From the cell containing the given text, extract its center point as (x, y) coordinate. 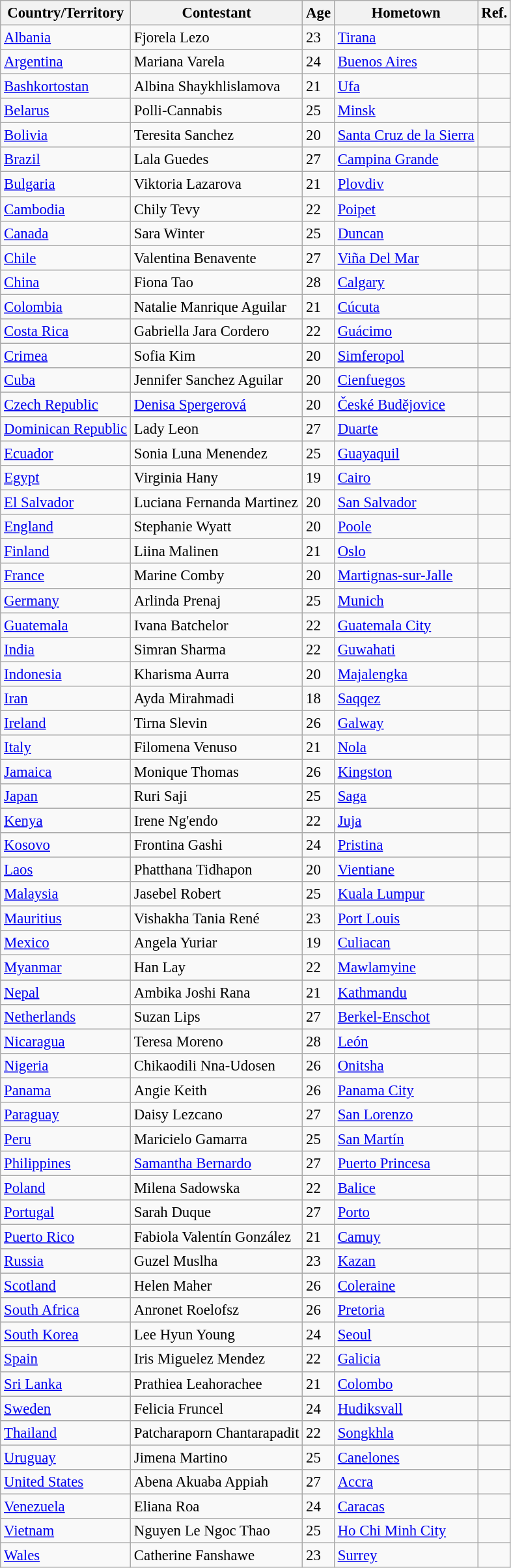
Netherlands (66, 1016)
Philippines (66, 1164)
Guayaquil (406, 454)
San Lorenzo (406, 1115)
Surrey (406, 1555)
Egypt (66, 478)
India (66, 649)
South Korea (66, 1335)
Cambodia (66, 209)
Viña Del Mar (406, 258)
Fiona Tao (217, 282)
Japan (66, 796)
Fabiola Valentín González (217, 1237)
Tirna Slevin (217, 723)
Cuba (66, 380)
Irene Ng'endo (217, 821)
Ivana Batchelor (217, 625)
Stephanie Wyatt (217, 527)
Juja (406, 821)
Liina Malinen (217, 552)
Myanmar (66, 968)
Patcharaporn Chantarapadit (217, 1433)
Teresa Moreno (217, 1041)
Cienfuegos (406, 380)
Luciana Fernanda Martinez (217, 503)
Vientiane (406, 870)
Caracas (406, 1506)
Milena Sadowska (217, 1188)
Lady Leon (217, 429)
Onitsha (406, 1065)
France (66, 576)
Coleraine (406, 1286)
Mariana Varela (217, 62)
Belarus (66, 111)
Natalie Manrique Aguilar (217, 307)
England (66, 527)
Martignas-sur-Jalle (406, 576)
Galway (406, 723)
Plovdiv (406, 184)
Oslo (406, 552)
Minsk (406, 111)
Jamaica (66, 772)
Albania (66, 38)
Helen Maher (217, 1286)
Fjorela Lezo (217, 38)
Ayda Mirahmadi (217, 699)
Kharisma Aurra (217, 674)
Munich (406, 600)
Panama (66, 1090)
Santa Cruz de la Sierra (406, 135)
Nigeria (66, 1065)
Poland (66, 1188)
Argentina (66, 62)
Chily Tevy (217, 209)
Ambika Joshi Rana (217, 992)
Maricielo Gamarra (217, 1139)
Simferopol (406, 356)
Kingston (406, 772)
Frontina Gashi (217, 845)
Scotland (66, 1286)
Port Louis (406, 919)
Tirana (406, 38)
Saqqez (406, 699)
Czech Republic (66, 404)
Filomena Venuso (217, 748)
Ecuador (66, 454)
Cairo (406, 478)
Suzan Lips (217, 1016)
Laos (66, 870)
Paraguay (66, 1115)
Russia (66, 1261)
Polli-Cannabis (217, 111)
Colombia (66, 307)
Ref. (494, 13)
Gabriella Jara Cordero (217, 331)
Samantha Bernardo (217, 1164)
18 (319, 699)
Sri Lanka (66, 1384)
Accra (406, 1482)
Nepal (66, 992)
Italy (66, 748)
Denisa Spergerová (217, 404)
Ruri Saji (217, 796)
Cúcuta (406, 307)
Mexico (66, 944)
Arlinda Prenaj (217, 600)
Crimea (66, 356)
Monique Thomas (217, 772)
Canelones (406, 1457)
Simran Sharma (217, 649)
Jimena Martino (217, 1457)
Costa Rica (66, 331)
San Martín (406, 1139)
Saga (406, 796)
China (66, 282)
Teresita Sanchez (217, 135)
Kosovo (66, 845)
Guácimo (406, 331)
Puerto Rico (66, 1237)
Lala Guedes (217, 160)
Kathmandu (406, 992)
Balice (406, 1188)
Chile (66, 258)
Angie Keith (217, 1090)
Majalengka (406, 674)
United States (66, 1482)
Poipet (406, 209)
Felicia Fruncel (217, 1408)
Albina Shaykhlislamova (217, 87)
Spain (66, 1360)
Calgary (406, 282)
Wales (66, 1555)
Prathiea Leahorachee (217, 1384)
Valentina Benavente (217, 258)
Lee Hyun Young (217, 1335)
Canada (66, 233)
Malaysia (66, 894)
Jasebel Robert (217, 894)
Bashkortostan (66, 87)
Venezuela (66, 1506)
Guatemala (66, 625)
Guzel Muslha (217, 1261)
Campina Grande (406, 160)
Sweden (66, 1408)
Iran (66, 699)
Hometown (406, 13)
Guwahati (406, 649)
Culiacan (406, 944)
Sofia Kim (217, 356)
Galicia (406, 1360)
Dominican Republic (66, 429)
El Salvador (66, 503)
Thailand (66, 1433)
Iris Miguelez Mendez (217, 1360)
Seoul (406, 1335)
Puerto Princesa (406, 1164)
Guatemala City (406, 625)
León (406, 1041)
Vishakha Tania René (217, 919)
Uruguay (66, 1457)
Chikaodili Nna-Udosen (217, 1065)
Colombo (406, 1384)
Anronet Roelofsz (217, 1310)
Ufa (406, 87)
Germany (66, 600)
Angela Yuriar (217, 944)
Bulgaria (66, 184)
Daisy Lezcano (217, 1115)
Viktoria Lazarova (217, 184)
Porto (406, 1212)
Jennifer Sanchez Aguilar (217, 380)
Vietnam (66, 1531)
South Africa (66, 1310)
Catherine Fanshawe (217, 1555)
Pretoria (406, 1310)
Peru (66, 1139)
Abena Akuaba Appiah (217, 1482)
Panama City (406, 1090)
Indonesia (66, 674)
Country/Territory (66, 13)
Hudiksvall (406, 1408)
Eliana Roa (217, 1506)
Virginia Hany (217, 478)
Kazan (406, 1261)
Nicaragua (66, 1041)
Poole (406, 527)
Contestant (217, 13)
Duarte (406, 429)
Han Lay (217, 968)
Sonia Luna Menendez (217, 454)
Sara Winter (217, 233)
Songkhla (406, 1433)
Kuala Lumpur (406, 894)
Kenya (66, 821)
Camuy (406, 1237)
Finland (66, 552)
Nguyen Le Ngoc Thao (217, 1531)
Ho Chi Minh City (406, 1531)
Mawlamyine (406, 968)
Buenos Aires (406, 62)
Marine Comby (217, 576)
Phatthana Tidhapon (217, 870)
Duncan (406, 233)
San Salvador (406, 503)
Brazil (66, 160)
Ireland (66, 723)
Mauritius (66, 919)
Sarah Duque (217, 1212)
Age (319, 13)
České Budějovice (406, 404)
Nola (406, 748)
Pristina (406, 845)
Portugal (66, 1212)
Berkel-Enschot (406, 1016)
Bolivia (66, 135)
